Scan for the cell matching the given text and deliver its [X, Y] coordinate at center. 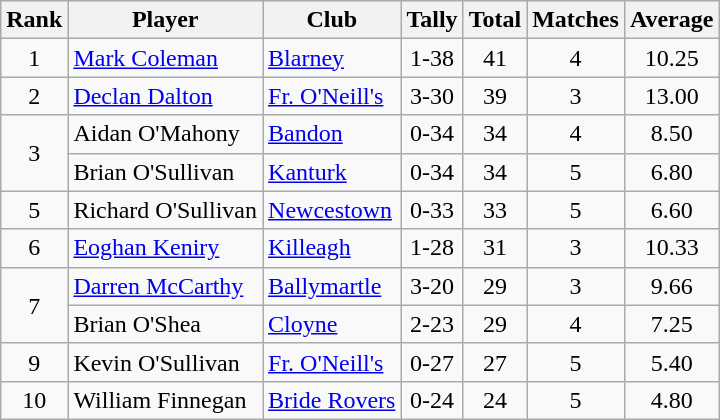
Total [495, 20]
Ballymartle [332, 286]
Mark Coleman [166, 58]
Matches [576, 20]
1 [34, 58]
Brian O'Sullivan [166, 172]
Aidan O'Mahony [166, 134]
6 [34, 248]
Richard O'Sullivan [166, 210]
10 [34, 400]
Bandon [332, 134]
Declan Dalton [166, 96]
Average [672, 20]
27 [495, 362]
13.00 [672, 96]
9.66 [672, 286]
2-23 [432, 324]
Player [166, 20]
33 [495, 210]
7 [34, 305]
Killeagh [332, 248]
Blarney [332, 58]
William Finnegan [166, 400]
8.50 [672, 134]
4.80 [672, 400]
Tally [432, 20]
31 [495, 248]
3-30 [432, 96]
24 [495, 400]
6.80 [672, 172]
1-28 [432, 248]
3-20 [432, 286]
41 [495, 58]
1-38 [432, 58]
Newcestown [332, 210]
Rank [34, 20]
Kanturk [332, 172]
Darren McCarthy [166, 286]
10.33 [672, 248]
Eoghan Keniry [166, 248]
9 [34, 362]
Kevin O'Sullivan [166, 362]
5.40 [672, 362]
10.25 [672, 58]
Bride Rovers [332, 400]
2 [34, 96]
39 [495, 96]
6.60 [672, 210]
0-24 [432, 400]
7.25 [672, 324]
Club [332, 20]
Brian O'Shea [166, 324]
0-27 [432, 362]
Cloyne [332, 324]
0-33 [432, 210]
